Extract the [X, Y] coordinate from the center of the cell holding the provided text.  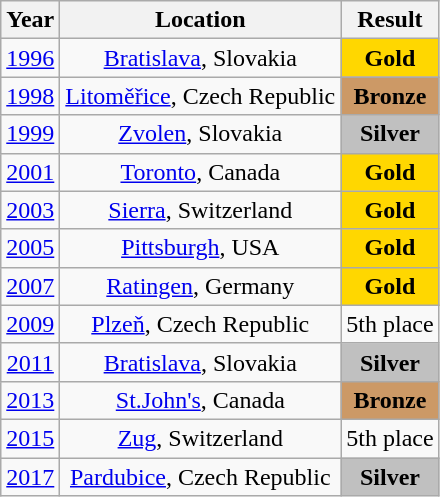
Zug, Switzerland [200, 438]
2017 [30, 477]
Ratingen, Germany [200, 286]
1999 [30, 134]
2011 [30, 362]
Location [200, 20]
Pardubice, Czech Republic [200, 477]
2013 [30, 400]
2005 [30, 248]
2015 [30, 438]
1996 [30, 58]
2007 [30, 286]
2001 [30, 172]
Result [390, 20]
Zvolen, Slovakia [200, 134]
Litoměřice, Czech Republic [200, 96]
Year [30, 20]
Sierra, Switzerland [200, 210]
St.John's, Canada [200, 400]
Pittsburgh, USA [200, 248]
2009 [30, 324]
Toronto, Canada [200, 172]
Plzeň, Czech Republic [200, 324]
2003 [30, 210]
1998 [30, 96]
